Identify which cell holds the provided text, then report its (x, y) central coordinate. 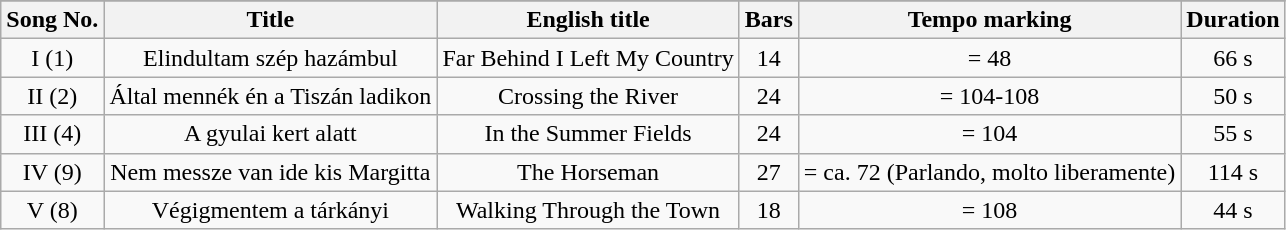
18 (768, 210)
Far Behind I Left My Country (588, 58)
44 s (1233, 210)
= ca. 72 (Parlando, molto liberamente) (989, 172)
The Horseman (588, 172)
A gyulai kert alatt (270, 134)
Duration (1233, 20)
= 48 (989, 58)
Által mennék én a Tiszán ladikon (270, 96)
66 s (1233, 58)
114 s (1233, 172)
Walking Through the Town (588, 210)
Végigmentem a tárkányi (270, 210)
14 (768, 58)
55 s (1233, 134)
II (2) (52, 96)
English title (588, 20)
50 s (1233, 96)
= 104-108 (989, 96)
Crossing the River (588, 96)
I (1) (52, 58)
III (4) (52, 134)
= 108 (989, 210)
In the Summer Fields (588, 134)
Nem messze van ide kis Margitta (270, 172)
IV (9) (52, 172)
Tempo marking (989, 20)
= 104 (989, 134)
Bars (768, 20)
Elindultam szép hazámbul (270, 58)
Title (270, 20)
27 (768, 172)
V (8) (52, 210)
Song No. (52, 20)
